For the text-containing cell, return its midpoint in [x, y] coordinate format. 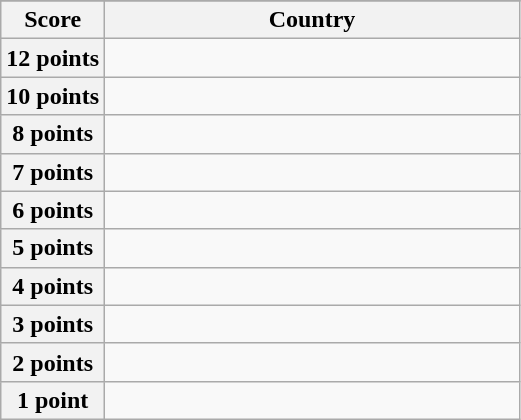
Score [53, 20]
10 points [53, 96]
8 points [53, 134]
5 points [53, 248]
1 point [53, 400]
7 points [53, 172]
4 points [53, 286]
2 points [53, 362]
6 points [53, 210]
12 points [53, 58]
Country [312, 20]
3 points [53, 324]
